Search for the cell housing the specified text and yield its (X, Y) center coordinate. 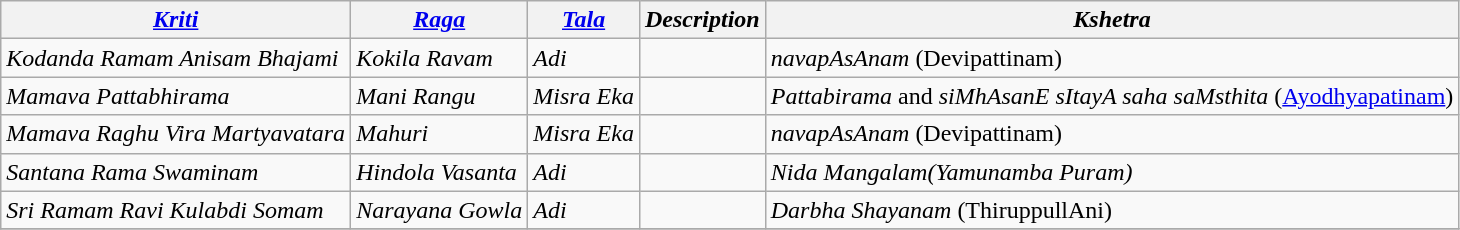
Mahuri (440, 134)
Kodanda Ramam Anisam Bhajami (176, 58)
Mamava Raghu Vira Martyavatara (176, 134)
Santana Rama Swaminam (176, 172)
Kokila Ravam (440, 58)
Kriti (176, 20)
Tala (584, 20)
Mani Rangu (440, 96)
Nida Mangalam(Yamunamba Puram) (1112, 172)
Hindola Vasanta (440, 172)
Kshetra (1112, 20)
Mamava Pattabhirama (176, 96)
Sri Ramam Ravi Kulabdi Somam (176, 210)
Raga (440, 20)
Narayana Gowla (440, 210)
Darbha Shayanam (ThiruppullAni) (1112, 210)
Pattabirama and siMhAsanE sItayA saha saMsthita (Ayodhyapatinam) (1112, 96)
Description (702, 20)
